Find where the given text appears and provide that cell's center as (X, Y) coordinate. 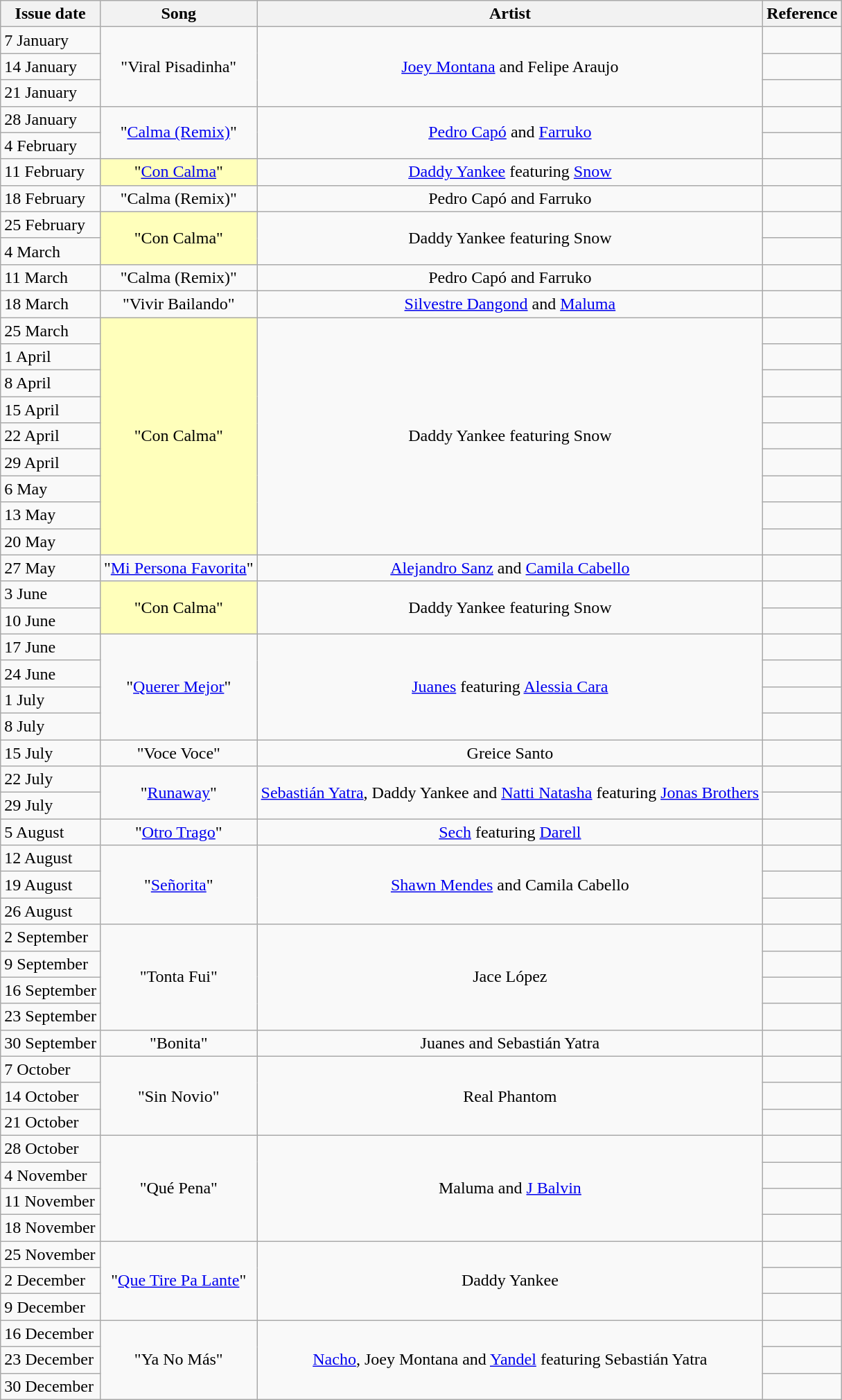
1 April (51, 357)
"Ya No Más" (179, 1360)
29 April (51, 463)
18 November (51, 1228)
"Qué Pena" (179, 1188)
"Sin Novio" (179, 1096)
Sebastián Yatra, Daddy Yankee and Natti Natasha featuring Jonas Brothers (510, 793)
1 July (51, 700)
11 February (51, 172)
8 July (51, 726)
24 June (51, 673)
Juanes featuring Alessia Cara (510, 686)
7 January (51, 40)
Issue date (51, 14)
9 September (51, 964)
18 March (51, 304)
21 October (51, 1122)
14 January (51, 67)
17 June (51, 647)
Alejandro Sanz and Camila Cabello (510, 568)
"Bonita" (179, 1043)
Greice Santo (510, 752)
Juanes and Sebastián Yatra (510, 1043)
15 July (51, 752)
4 February (51, 146)
2 September (51, 937)
"Runaway" (179, 793)
9 December (51, 1307)
12 August (51, 858)
29 July (51, 806)
"Viral Pisadinha" (179, 67)
16 September (51, 990)
Maluma and J Balvin (510, 1188)
22 April (51, 436)
Sech featuring Darell (510, 832)
19 August (51, 885)
14 October (51, 1096)
11 November (51, 1202)
6 May (51, 489)
16 December (51, 1333)
30 September (51, 1043)
"Otro Trago" (179, 832)
"Mi Persona Favorita" (179, 568)
15 April (51, 410)
Jace López (510, 977)
22 July (51, 779)
Shawn Mendes and Camila Cabello (510, 885)
28 January (51, 119)
5 August (51, 832)
20 May (51, 542)
21 January (51, 93)
4 November (51, 1175)
Daddy Yankee (510, 1281)
11 March (51, 277)
Reference (802, 14)
"Querer Mejor" (179, 686)
28 October (51, 1148)
"Vivir Bailando" (179, 304)
Silvestre Dangond and Maluma (510, 304)
Artist (510, 14)
4 March (51, 251)
2 December (51, 1281)
18 February (51, 198)
Joey Montana and Felipe Araujo (510, 67)
7 October (51, 1069)
"Voce Voce" (179, 752)
"Tonta Fui" (179, 977)
25 February (51, 225)
30 December (51, 1386)
Nacho, Joey Montana and Yandel featuring Sebastián Yatra (510, 1360)
Song (179, 14)
27 May (51, 568)
"Que Tire Pa Lante" (179, 1281)
25 March (51, 331)
26 August (51, 911)
23 December (51, 1360)
13 May (51, 515)
10 June (51, 621)
23 September (51, 1017)
Real Phantom (510, 1096)
"Señorita" (179, 885)
25 November (51, 1254)
3 June (51, 594)
8 April (51, 383)
